Return the [X, Y] coordinate for the center point of the cell that contains the specified text.  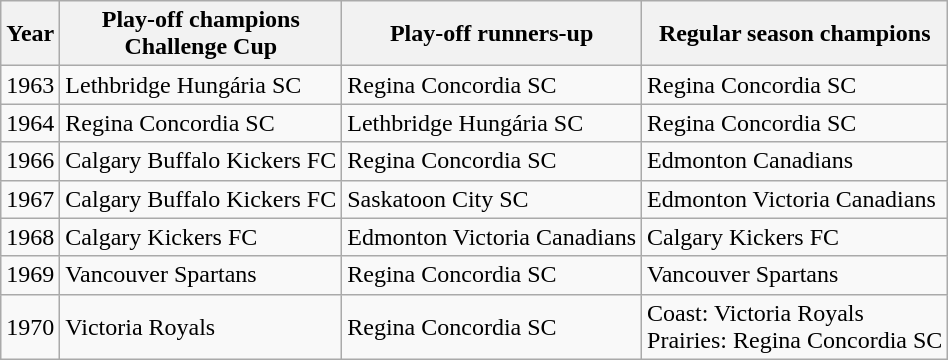
1968 [30, 237]
Saskatoon City SC [492, 199]
Victoria Royals [201, 326]
Edmonton Canadians [795, 161]
1967 [30, 199]
Coast: Victoria RoyalsPrairies: Regina Concordia SC [795, 326]
1970 [30, 326]
Regular season champions [795, 34]
Year [30, 34]
Play-off runners-up [492, 34]
1964 [30, 123]
Play-off champions Challenge Cup [201, 34]
1966 [30, 161]
1969 [30, 275]
1963 [30, 85]
